Capture the cell that displays the provided text and extract its (x, y) central coordinate. 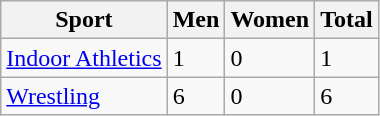
Women (270, 20)
Wrestling (84, 96)
Indoor Athletics (84, 58)
Men (196, 20)
Sport (84, 20)
Total (347, 20)
